Extract the [x, y] coordinate from the center of the cell holding the provided text.  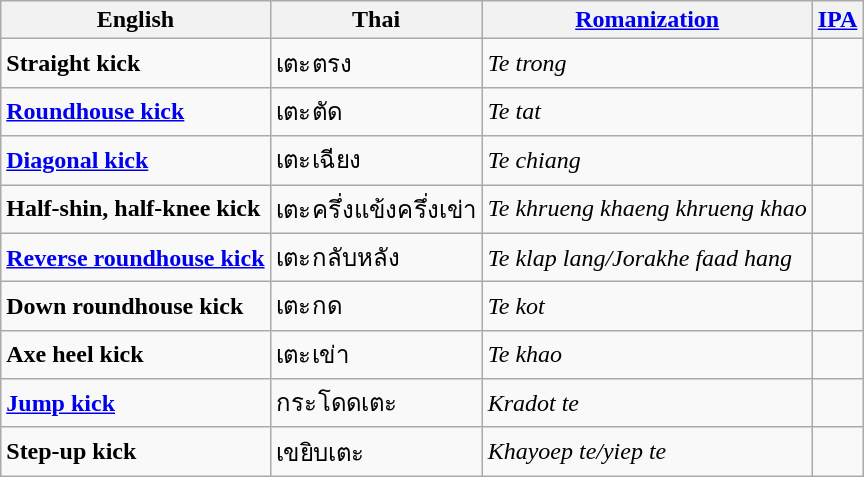
เตะครึ่งแข้งครึ่งเข่า [376, 208]
English [136, 20]
Straight kick [136, 64]
เตะตรง [376, 64]
IPA [838, 20]
Te khrueng khaeng khrueng khao [647, 208]
กระโดดเตะ [376, 404]
Down roundhouse kick [136, 306]
Thai [376, 20]
Reverse roundhouse kick [136, 258]
เตะกลับหลัง [376, 258]
Diagonal kick [136, 160]
Te trong [647, 64]
เตะกด [376, 306]
Te tat [647, 112]
Te kot [647, 306]
เตะเฉียง [376, 160]
Half-shin, half-knee kick [136, 208]
เตะตัด [376, 112]
Te khao [647, 354]
Jump kick [136, 404]
Romanization [647, 20]
Khayoep te/yiep te [647, 452]
Roundhouse kick [136, 112]
Te klap lang/Jorakhe faad hang [647, 258]
เตะเข่า [376, 354]
Kradot te [647, 404]
Step-up kick [136, 452]
Te chiang [647, 160]
Axe heel kick [136, 354]
เขยิบเตะ [376, 452]
